Return (X, Y) of the center of cell containing provided text 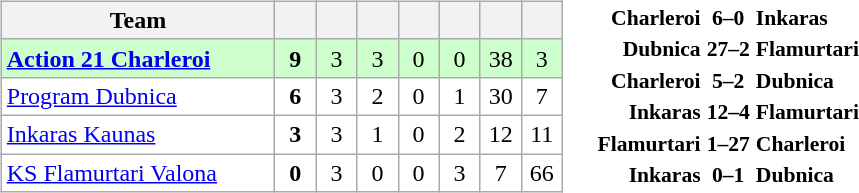
12–4 (728, 112)
11 (542, 134)
KS Flamurtari Valona (138, 173)
Program Dubnica (138, 96)
6–0 (728, 17)
27–2 (728, 49)
30 (500, 96)
1–27 (728, 143)
0–1 (728, 175)
38 (500, 58)
Action 21 Charleroi (138, 58)
Flamurtari (649, 143)
Inkaras Kaunas (138, 134)
Team (138, 20)
6 (296, 96)
12 (500, 134)
5–2 (728, 80)
Dubnica (649, 49)
66 (542, 173)
9 (296, 58)
